Capture the cell that displays the provided text and extract its (x, y) central coordinate. 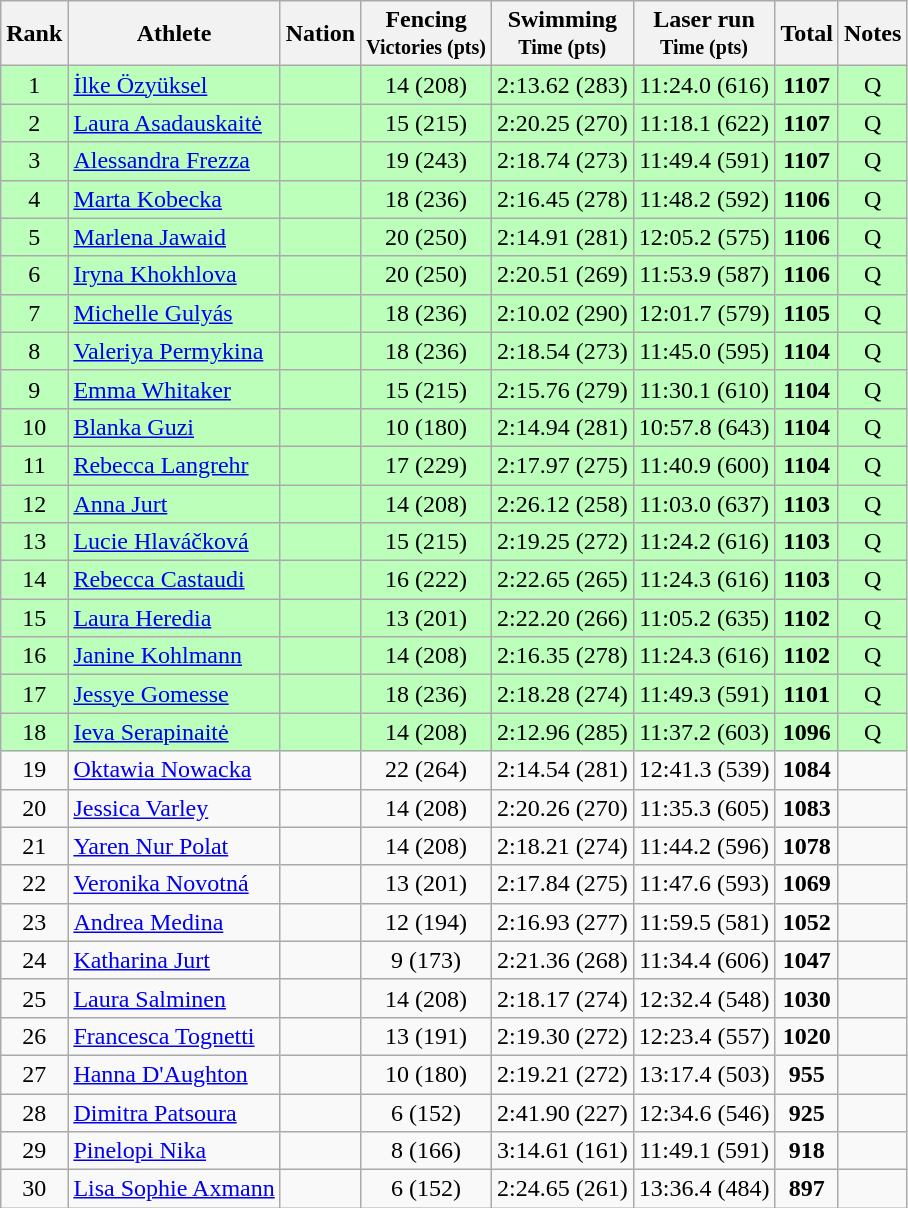
11 (34, 465)
Oktawia Nowacka (174, 770)
2:16.45 (278) (562, 199)
1 (34, 85)
Notes (872, 34)
Athlete (174, 34)
925 (807, 1113)
2:24.65 (261) (562, 1189)
Rebecca Langrehr (174, 465)
1047 (807, 960)
2:16.35 (278) (562, 656)
1078 (807, 846)
17 (34, 694)
10:57.8 (643) (704, 427)
2:19.30 (272) (562, 1036)
1101 (807, 694)
11:24.0 (616) (704, 85)
11:44.2 (596) (704, 846)
8 (166) (426, 1151)
28 (34, 1113)
25 (34, 998)
2:19.25 (272) (562, 542)
2:15.76 (279) (562, 389)
Hanna D'Aughton (174, 1074)
2:18.21 (274) (562, 846)
Marlena Jawaid (174, 237)
20 (34, 808)
2 (34, 123)
12:01.7 (579) (704, 313)
10 (34, 427)
11:59.5 (581) (704, 922)
13:36.4 (484) (704, 1189)
11:35.3 (605) (704, 808)
18 (34, 732)
Lucie Hlaváčková (174, 542)
12:32.4 (548) (704, 998)
897 (807, 1189)
2:20.51 (269) (562, 275)
2:19.21 (272) (562, 1074)
1069 (807, 884)
2:22.20 (266) (562, 618)
1052 (807, 922)
Veronika Novotná (174, 884)
FencingVictories (pts) (426, 34)
11:49.4 (591) (704, 161)
Yaren Nur Polat (174, 846)
22 (264) (426, 770)
Andrea Medina (174, 922)
11:34.4 (606) (704, 960)
17 (229) (426, 465)
11:45.0 (595) (704, 351)
Laura Salminen (174, 998)
1030 (807, 998)
21 (34, 846)
SwimmingTime (pts) (562, 34)
2:18.74 (273) (562, 161)
Rank (34, 34)
955 (807, 1074)
Alessandra Frezza (174, 161)
2:20.25 (270) (562, 123)
Valeriya Permykina (174, 351)
27 (34, 1074)
12:23.4 (557) (704, 1036)
16 (222) (426, 580)
2:21.36 (268) (562, 960)
7 (34, 313)
Emma Whitaker (174, 389)
12:34.6 (546) (704, 1113)
1096 (807, 732)
Pinelopi Nika (174, 1151)
9 (173) (426, 960)
Francesca Tognetti (174, 1036)
13 (34, 542)
Dimitra Patsoura (174, 1113)
11:48.2 (592) (704, 199)
2:13.62 (283) (562, 85)
29 (34, 1151)
1084 (807, 770)
9 (34, 389)
14 (34, 580)
Laura Asadauskaitė (174, 123)
11:47.6 (593) (704, 884)
11:05.2 (635) (704, 618)
11:49.3 (591) (704, 694)
19 (243) (426, 161)
Total (807, 34)
2:20.26 (270) (562, 808)
Jessica Varley (174, 808)
2:10.02 (290) (562, 313)
Ieva Serapinaitė (174, 732)
2:17.97 (275) (562, 465)
1020 (807, 1036)
Laser runTime (pts) (704, 34)
13:17.4 (503) (704, 1074)
2:16.93 (277) (562, 922)
1105 (807, 313)
Laura Heredia (174, 618)
Blanka Guzi (174, 427)
Jessye Gomesse (174, 694)
2:18.54 (273) (562, 351)
15 (34, 618)
Marta Kobecka (174, 199)
2:12.96 (285) (562, 732)
Michelle Gulyás (174, 313)
11:37.2 (603) (704, 732)
30 (34, 1189)
11:24.2 (616) (704, 542)
11:49.1 (591) (704, 1151)
12:41.3 (539) (704, 770)
12:05.2 (575) (704, 237)
2:18.17 (274) (562, 998)
12 (34, 503)
5 (34, 237)
2:14.91 (281) (562, 237)
8 (34, 351)
2:22.65 (265) (562, 580)
Lisa Sophie Axmann (174, 1189)
11:30.1 (610) (704, 389)
16 (34, 656)
2:26.12 (258) (562, 503)
11:40.9 (600) (704, 465)
12 (194) (426, 922)
24 (34, 960)
1083 (807, 808)
Katharina Jurt (174, 960)
Rebecca Castaudi (174, 580)
26 (34, 1036)
11:53.9 (587) (704, 275)
23 (34, 922)
2:18.28 (274) (562, 694)
İlke Özyüksel (174, 85)
2:17.84 (275) (562, 884)
Janine Kohlmann (174, 656)
Nation (320, 34)
Anna Jurt (174, 503)
Iryna Khokhlova (174, 275)
4 (34, 199)
13 (191) (426, 1036)
19 (34, 770)
11:18.1 (622) (704, 123)
22 (34, 884)
918 (807, 1151)
3:14.61 (161) (562, 1151)
3 (34, 161)
6 (34, 275)
2:14.94 (281) (562, 427)
2:41.90 (227) (562, 1113)
2:14.54 (281) (562, 770)
11:03.0 (637) (704, 503)
